Identify which cell holds the provided text, then report its (X, Y) central coordinate. 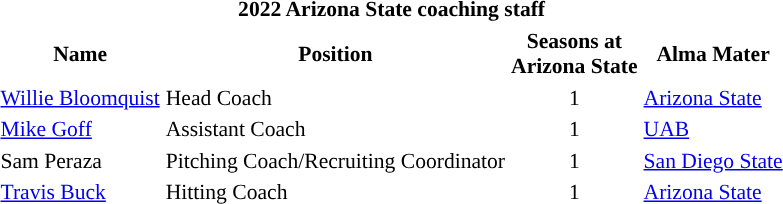
Position (335, 53)
Assistant Coach (335, 129)
Pitching Coach/Recruiting Coordinator (335, 160)
Seasons atArizona State (574, 53)
Head Coach (335, 98)
